Determine the [x, y] coordinate at the center of the cell enclosing the given text.  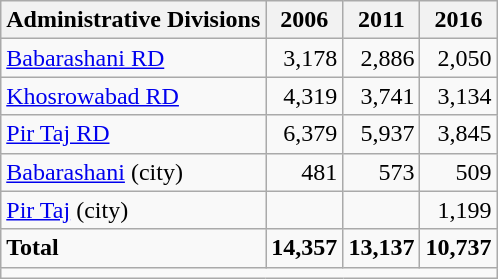
13,137 [382, 248]
3,178 [304, 58]
2,886 [382, 58]
4,319 [304, 96]
Pir Taj (city) [134, 210]
6,379 [304, 134]
481 [304, 172]
3,134 [458, 96]
10,737 [458, 248]
Babarashani RD [134, 58]
2,050 [458, 58]
14,357 [304, 248]
573 [382, 172]
Administrative Divisions [134, 20]
2011 [382, 20]
Babarashani (city) [134, 172]
2016 [458, 20]
2006 [304, 20]
3,845 [458, 134]
Khosrowabad RD [134, 96]
5,937 [382, 134]
3,741 [382, 96]
Pir Taj RD [134, 134]
1,199 [458, 210]
Total [134, 248]
509 [458, 172]
